From the cell containing the given text, extract its center point as (x, y) coordinate. 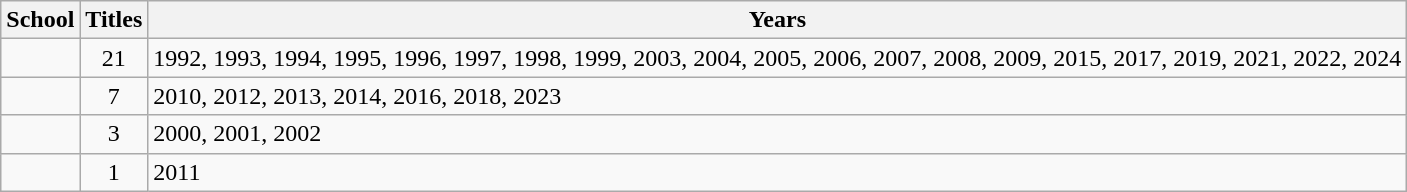
2011 (778, 172)
1992, 1993, 1994, 1995, 1996, 1997, 1998, 1999, 2003, 2004, 2005, 2006, 2007, 2008, 2009, 2015, 2017, 2019, 2021, 2022, 2024 (778, 58)
Titles (114, 20)
School (40, 20)
7 (114, 96)
21 (114, 58)
2000, 2001, 2002 (778, 134)
3 (114, 134)
2010, 2012, 2013, 2014, 2016, 2018, 2023 (778, 96)
1 (114, 172)
Years (778, 20)
